Extract the (x, y) coordinate from the center of the cell holding the provided text.  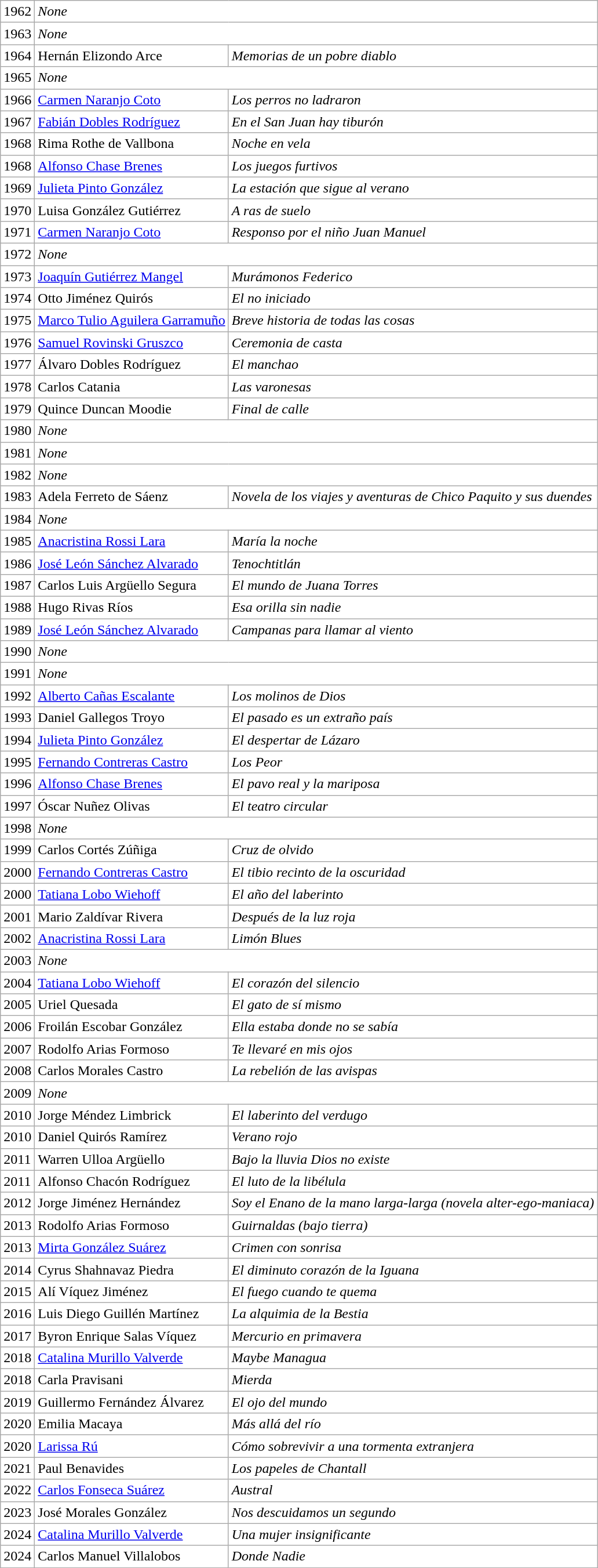
Luis Diego Guillén Martínez (132, 1313)
El pavo real y la mariposa (413, 784)
1996 (17, 784)
Paul Benavides (132, 1468)
Donde Nadie (413, 1556)
1975 (17, 321)
Rima Rothe de Vallbona (132, 144)
Byron Enrique Salas Víquez (132, 1335)
1983 (17, 497)
2009 (17, 1093)
A ras de suelo (413, 210)
2022 (17, 1490)
Hernán Elizondo Arce (132, 56)
1967 (17, 122)
Cyrus Shahnavaz Piedra (132, 1269)
Nos descuidamos un segundo (413, 1512)
1999 (17, 850)
Óscar Nuñez Olivas (132, 806)
Quince Duncan Moodie (132, 409)
El diminuto corazón de la Iguana (413, 1269)
1976 (17, 343)
Carlos Fonseca Suárez (132, 1490)
1998 (17, 828)
1963 (17, 34)
2019 (17, 1402)
Una mujer insignificante (413, 1534)
2008 (17, 1071)
1970 (17, 210)
Las varonesas (413, 387)
Guirnaldas (bajo tierra) (413, 1225)
1966 (17, 100)
El mundo de Juana Torres (413, 585)
Emilia Macaya (132, 1424)
2001 (17, 916)
Álvaro Dobles Rodríguez (132, 365)
2005 (17, 1005)
El ojo del mundo (413, 1402)
Bajo la lluvia Dios no existe (413, 1159)
Limón Blues (413, 938)
Cruz de olvido (413, 850)
El teatro circular (413, 806)
2017 (17, 1335)
1991 (17, 674)
1987 (17, 585)
El no iniciado (413, 299)
Breve historia de todas las cosas (413, 321)
El fuego cuando te quema (413, 1291)
Uriel Quesada (132, 1005)
Los papeles de Chantall (413, 1468)
1962 (17, 12)
Carlos Cortés Zúñiga (132, 850)
Marco Tulio Aguilera Garramuño (132, 321)
1995 (17, 762)
1980 (17, 431)
1982 (17, 475)
Austral (413, 1490)
Novela de los viajes y aventuras de Chico Paquito y sus duendes (413, 497)
2015 (17, 1291)
Los Peor (413, 762)
Mario Zaldívar Rivera (132, 916)
1984 (17, 519)
2016 (17, 1313)
El tibio recinto de la oscuridad (413, 872)
El laberinto del verdugo (413, 1115)
1974 (17, 299)
Ceremonia de casta (413, 343)
Carlos Catania (132, 387)
Noche en vela (413, 144)
2023 (17, 1512)
Los perros no ladraron (413, 100)
Larissa Rú (132, 1446)
Jorge Jiménez Hernández (132, 1203)
1985 (17, 541)
1978 (17, 387)
Carlos Luis Argüello Segura (132, 585)
1969 (17, 188)
Murámonos Federico (413, 277)
1994 (17, 740)
Carla Pravisani (132, 1380)
Final de calle (413, 409)
Ella estaba donde no se sabía (413, 1027)
Esa orilla sin nadie (413, 607)
Los molinos de Dios (413, 696)
2014 (17, 1269)
1981 (17, 453)
2007 (17, 1049)
Maybe Managua (413, 1358)
María la noche (413, 541)
2021 (17, 1468)
1965 (17, 78)
Adela Ferreto de Sáenz (132, 497)
Memorias de un pobre diablo (413, 56)
2002 (17, 938)
2006 (17, 1027)
Mercurio en primavera (413, 1335)
Hugo Rivas Ríos (132, 607)
1993 (17, 718)
Alberto Cañas Escalante (132, 696)
Campanas para llamar al viento (413, 629)
Warren Ulloa Argüello (132, 1159)
Guillermo Fernández Álvarez (132, 1402)
1972 (17, 254)
Samuel Rovinski Gruszco (132, 343)
Froilán Escobar González (132, 1027)
Joaquín Gutiérrez Mangel (132, 277)
En el San Juan hay tiburón (413, 122)
Jorge Méndez Limbrick (132, 1115)
Luisa González Gutiérrez (132, 210)
La alquimia de la Bestia (413, 1313)
2012 (17, 1203)
El luto de la libélula (413, 1181)
La rebelión de las avispas (413, 1071)
Otto Jiménez Quirós (132, 299)
El despertar de Lázaro (413, 740)
Mierda (413, 1380)
Alí Víquez Jiménez (132, 1291)
Fabián Dobles Rodríguez (132, 122)
1989 (17, 629)
El corazón del silencio (413, 983)
El año del laberinto (413, 894)
Después de la luz roja (413, 916)
Más allá del río (413, 1424)
Soy el Enano de la mano larga-larga (novela alter-ego-maniaca) (413, 1203)
1997 (17, 806)
Los juegos furtivos (413, 166)
Daniel Quirós Ramírez (132, 1137)
2003 (17, 960)
José Morales González (132, 1512)
Cómo sobrevivir a una tormenta extranjera (413, 1446)
1979 (17, 409)
Tenochtitlán (413, 563)
Mirta González Suárez (132, 1247)
Crimen con sonrisa (413, 1247)
La estación que sigue al verano (413, 188)
El pasado es un extraño país (413, 718)
1990 (17, 652)
1986 (17, 563)
1973 (17, 277)
Alfonso Chacón Rodríguez (132, 1181)
1964 (17, 56)
Daniel Gallegos Troyo (132, 718)
Te llevaré en mis ojos (413, 1049)
Responso por el niño Juan Manuel (413, 232)
1988 (17, 607)
1992 (17, 696)
El manchao (413, 365)
1971 (17, 232)
El gato de sí mismo (413, 1005)
2004 (17, 983)
Carlos Manuel Villalobos (132, 1556)
1977 (17, 365)
Carlos Morales Castro (132, 1071)
Verano rojo (413, 1137)
